Output the (x, y) coordinate of the center of the cell containing the given text.  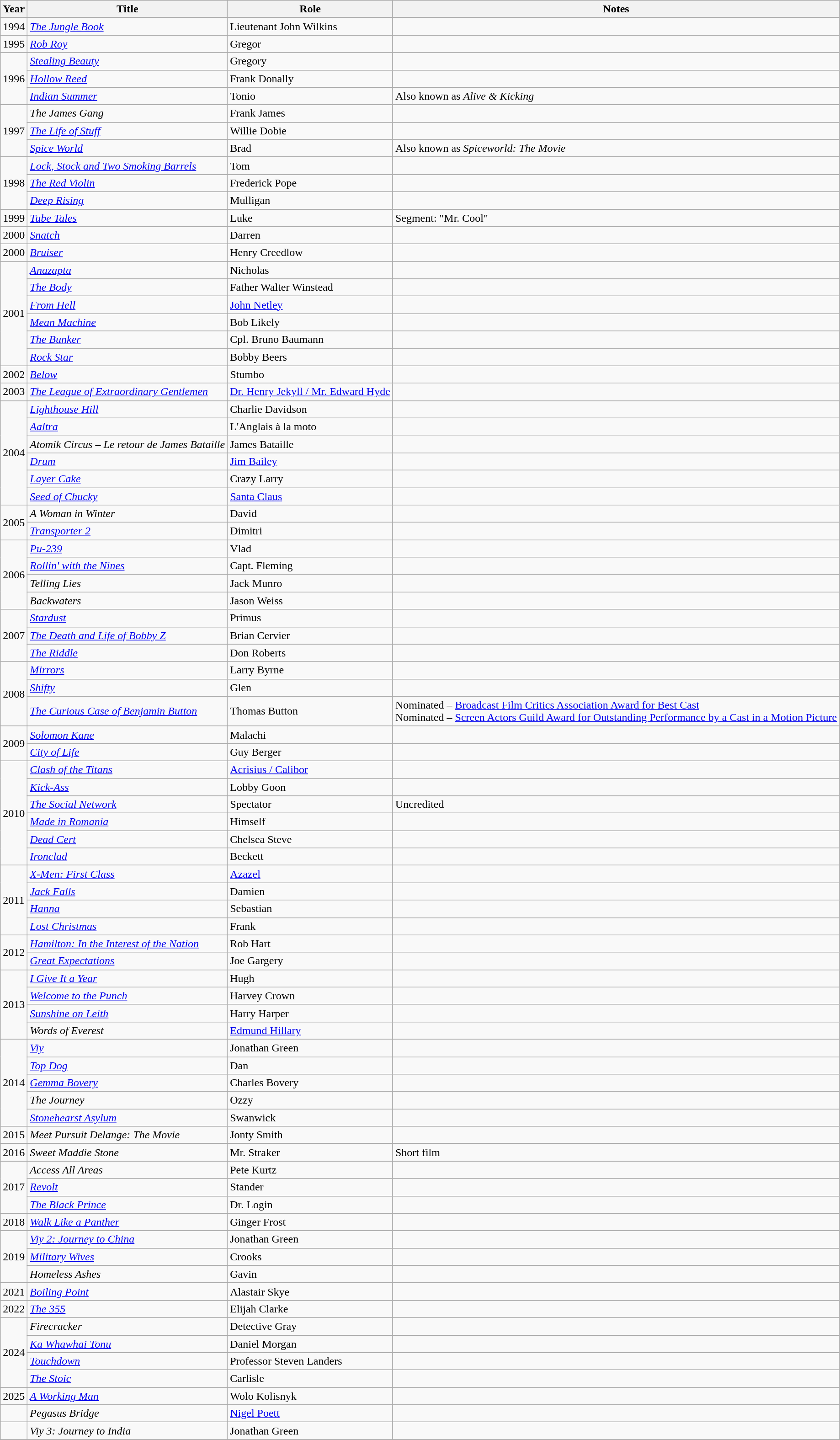
Glen (310, 688)
Welcome to the Punch (128, 996)
Acrisius / Calibor (310, 769)
2005 (14, 523)
The James Gang (128, 113)
2001 (14, 314)
Hollow Reed (128, 79)
Ironclad (128, 857)
Damien (310, 891)
2006 (14, 575)
Stardust (128, 618)
Rob Roy (128, 44)
Year (14, 9)
Hanna (128, 909)
Stonehearst Asylum (128, 1118)
Stumbo (310, 374)
Himself (310, 822)
The Life of Stuff (128, 131)
Gregor (310, 44)
2013 (14, 1004)
2017 (14, 1187)
L'Anglais à la moto (310, 427)
Short film (616, 1152)
2014 (14, 1083)
Dr. Henry Jekyll / Mr. Edward Hyde (310, 392)
1999 (14, 218)
Viy 3: Journey to India (128, 1431)
Pete Kurtz (310, 1170)
Henry Creedlow (310, 253)
Ozzy (310, 1100)
The Jungle Book (128, 27)
Clash of the Titans (128, 769)
2018 (14, 1222)
2011 (14, 900)
Drum (128, 461)
James Bataille (310, 444)
A Woman in Winter (128, 514)
The Body (128, 288)
Walk Like a Panther (128, 1222)
1994 (14, 27)
Mirrors (128, 670)
The Journey (128, 1100)
1995 (14, 44)
Anazapta (128, 270)
2003 (14, 392)
Snatch (128, 235)
Primus (310, 618)
2016 (14, 1152)
2024 (14, 1352)
Gavin (310, 1274)
1996 (14, 79)
Transporter 2 (128, 531)
Swanwick (310, 1118)
Jim Bailey (310, 461)
Lighthouse Hill (128, 409)
Telling Lies (128, 583)
Military Wives (128, 1257)
2022 (14, 1309)
2008 (14, 694)
Top Dog (128, 1066)
Ka Whawhai Tonu (128, 1344)
2007 (14, 635)
Hugh (310, 978)
Willie Dobie (310, 131)
Bob Likely (310, 322)
Title (128, 9)
Chelsea Steve (310, 839)
Frederick Pope (310, 183)
2021 (14, 1291)
Alastair Skye (310, 1291)
Luke (310, 218)
The Red Violin (128, 183)
Carlisle (310, 1379)
Jonty Smith (310, 1135)
Shifty (128, 688)
Great Expectations (128, 961)
Thomas Button (310, 711)
Frank Donally (310, 79)
The Curious Case of Benjamin Button (128, 711)
Azazel (310, 874)
2010 (14, 813)
Lock, Stock and Two Smoking Barrels (128, 165)
Mulligan (310, 200)
Vlad (310, 549)
Revolt (128, 1187)
Solomon Kane (128, 735)
The League of Extraordinary Gentlemen (128, 392)
Rock Star (128, 357)
Crooks (310, 1257)
Kick-Ass (128, 787)
Touchdown (128, 1361)
Notes (616, 9)
From Hell (128, 305)
The Death and Life of Bobby Z (128, 635)
Brad (310, 148)
Bruiser (128, 253)
Stealing Beauty (128, 61)
Stander (310, 1187)
Frank James (310, 113)
Atomik Circus – Le retour de James Bataille (128, 444)
Bobby Beers (310, 357)
2015 (14, 1135)
Role (310, 9)
Also known as Alive & Kicking (616, 96)
The Riddle (128, 653)
Crazy Larry (310, 479)
Dan (310, 1066)
Wolo Kolisnyk (310, 1396)
1997 (14, 131)
Spice World (128, 148)
Professor Steven Landers (310, 1361)
Pegasus Bridge (128, 1413)
Elijah Clarke (310, 1309)
Joe Gargery (310, 961)
Cpl. Bruno Baumann (310, 340)
Indian Summer (128, 96)
Detective Gray (310, 1326)
City of Life (128, 752)
Hamilton: In the Interest of the Nation (128, 944)
Rob Hart (310, 944)
Mr. Straker (310, 1152)
Santa Claus (310, 496)
Spectator (310, 805)
Brian Cervier (310, 635)
Sunshine on Leith (128, 1013)
Words of Everest (128, 1030)
Malachi (310, 735)
Larry Byrne (310, 670)
The Bunker (128, 340)
Boiling Point (128, 1291)
I Give It a Year (128, 978)
Daniel Morgan (310, 1344)
Jack Munro (310, 583)
Pu-239 (128, 549)
Jason Weiss (310, 601)
The Stoic (128, 1379)
Nigel Poett (310, 1413)
Made in Romania (128, 822)
Aaltra (128, 427)
Ginger Frost (310, 1222)
Access All Areas (128, 1170)
Tonio (310, 96)
Beckett (310, 857)
The 355 (128, 1309)
Tube Tales (128, 218)
1998 (14, 183)
David (310, 514)
Harry Harper (310, 1013)
A Working Man (128, 1396)
Lieutenant John Wilkins (310, 27)
2009 (14, 743)
Lost Christmas (128, 926)
Backwaters (128, 601)
Layer Cake (128, 479)
Edmund Hillary (310, 1030)
Segment: "Mr. Cool" (616, 218)
Darren (310, 235)
Sebastian (310, 909)
Below (128, 374)
Deep Rising (128, 200)
2025 (14, 1396)
The Black Prince (128, 1205)
Meet Pursuit Delange: The Movie (128, 1135)
Viy 2: Journey to China (128, 1239)
Nicholas (310, 270)
Viy (128, 1048)
Rollin' with the Nines (128, 566)
The Social Network (128, 805)
Dr. Login (310, 1205)
2002 (14, 374)
Frank (310, 926)
2019 (14, 1257)
Seed of Chucky (128, 496)
Also known as Spiceworld: The Movie (616, 148)
2004 (14, 453)
Gemma Bovery (128, 1083)
Firecracker (128, 1326)
Guy Berger (310, 752)
2012 (14, 952)
Father Walter Winstead (310, 288)
Sweet Maddie Stone (128, 1152)
Dead Cert (128, 839)
Charlie Davidson (310, 409)
X-Men: First Class (128, 874)
Jack Falls (128, 891)
Tom (310, 165)
Dimitri (310, 531)
Lobby Goon (310, 787)
Mean Machine (128, 322)
Gregory (310, 61)
Homeless Ashes (128, 1274)
Don Roberts (310, 653)
Harvey Crown (310, 996)
John Netley (310, 305)
Charles Bovery (310, 1083)
Uncredited (616, 805)
Capt. Fleming (310, 566)
